Determine the (x, y) coordinate at the center of the cell enclosing the given text.  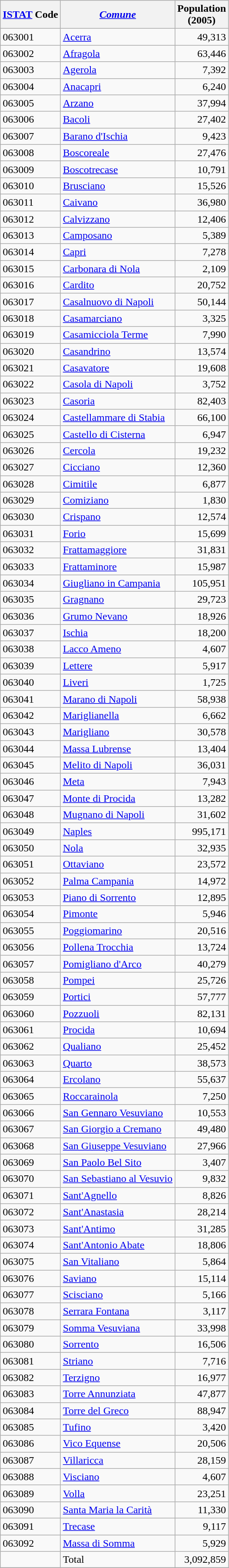
063073 (30, 1228)
063023 (30, 401)
063011 (30, 202)
Casoria (117, 401)
9,117 (202, 1526)
6,240 (202, 87)
Lettere (117, 666)
36,031 (202, 765)
Gragnano (117, 600)
063092 (30, 1543)
63,446 (202, 53)
Ercolano (117, 1080)
Quarto (117, 1063)
5,917 (202, 666)
47,877 (202, 1394)
3,752 (202, 384)
Somma Vesuviana (117, 1328)
Bacoli (117, 120)
Comiziano (117, 500)
063090 (30, 1510)
995,171 (202, 831)
063067 (30, 1129)
16,506 (202, 1344)
13,724 (202, 947)
3,407 (202, 1162)
Population (2005) (202, 15)
23,251 (202, 1493)
Palma Campania (117, 881)
San Vitaliano (117, 1261)
20,506 (202, 1444)
063001 (30, 37)
7,392 (202, 70)
063069 (30, 1162)
6,947 (202, 434)
10,694 (202, 1030)
063036 (30, 616)
063010 (30, 186)
063055 (30, 931)
063091 (30, 1526)
063082 (30, 1378)
063041 (30, 699)
15,699 (202, 534)
Total (117, 1560)
San Giuseppe Vesuviano (117, 1146)
23,572 (202, 864)
063088 (30, 1477)
063032 (30, 550)
063053 (30, 897)
38,573 (202, 1063)
San Paolo Bel Sito (117, 1162)
13,282 (202, 798)
82,131 (202, 1014)
063047 (30, 798)
063031 (30, 534)
063016 (30, 285)
13,404 (202, 748)
Ischia (117, 633)
12,360 (202, 467)
8,826 (202, 1195)
3,092,859 (202, 1560)
31,285 (202, 1228)
13,574 (202, 351)
063089 (30, 1493)
Liveri (117, 682)
Frattaminore (117, 567)
San Sebastiano al Vesuvio (117, 1179)
063087 (30, 1460)
063052 (30, 881)
7,250 (202, 1096)
063033 (30, 567)
063034 (30, 583)
Cardito (117, 285)
18,200 (202, 633)
Castello di Cisterna (117, 434)
66,100 (202, 417)
063050 (30, 848)
10,791 (202, 169)
Striano (117, 1361)
063018 (30, 318)
Anacapri (117, 87)
063008 (30, 153)
31,602 (202, 815)
Afragola (117, 53)
063039 (30, 666)
Castellammare di Stabia (117, 417)
Procida (117, 1030)
16,977 (202, 1378)
1,725 (202, 682)
Villaricca (117, 1460)
063013 (30, 236)
063015 (30, 269)
Melito di Napoli (117, 765)
063076 (30, 1278)
Visciano (117, 1477)
063004 (30, 87)
063072 (30, 1212)
Casalnuovo di Napoli (117, 302)
063057 (30, 964)
Carbonara di Nola (117, 269)
063059 (30, 997)
Pimonte (117, 914)
Saviano (117, 1278)
Marigliano (117, 732)
063066 (30, 1113)
063003 (30, 70)
Casamarciano (117, 318)
Comune (117, 15)
2,109 (202, 269)
063070 (30, 1179)
Terzigno (117, 1378)
063084 (30, 1411)
36,980 (202, 202)
Pollena Trocchia (117, 947)
Forio (117, 534)
Torre Annunziata (117, 1394)
1,830 (202, 500)
Tufino (117, 1427)
25,452 (202, 1047)
27,476 (202, 153)
063024 (30, 417)
Qualiano (117, 1047)
063019 (30, 335)
San Gennaro Vesuviano (117, 1113)
Capri (117, 252)
18,806 (202, 1245)
57,777 (202, 997)
063077 (30, 1295)
Ottaviano (117, 864)
105,951 (202, 583)
Barano d'Ischia (117, 136)
Camposano (117, 236)
Mariglianella (117, 715)
32,935 (202, 848)
063083 (30, 1394)
6,662 (202, 715)
30,578 (202, 732)
55,637 (202, 1080)
Monte di Procida (117, 798)
063086 (30, 1444)
11,330 (202, 1510)
063079 (30, 1328)
Massa di Somma (117, 1543)
6,877 (202, 484)
Brusciano (117, 186)
063065 (30, 1096)
28,214 (202, 1212)
50,144 (202, 302)
28,159 (202, 1460)
063075 (30, 1261)
7,716 (202, 1361)
063074 (30, 1245)
5,929 (202, 1543)
20,516 (202, 931)
Sant'Antonio Abate (117, 1245)
7,278 (202, 252)
19,608 (202, 368)
Sant'Agnello (117, 1195)
Giugliano in Campania (117, 583)
Nola (117, 848)
063078 (30, 1311)
063044 (30, 748)
San Giorgio a Cremano (117, 1129)
40,279 (202, 964)
063063 (30, 1063)
15,987 (202, 567)
063028 (30, 484)
58,938 (202, 699)
3,325 (202, 318)
3,420 (202, 1427)
063012 (30, 219)
Scisciano (117, 1295)
063020 (30, 351)
Sorrento (117, 1344)
Piano di Sorrento (117, 897)
Agerola (117, 70)
14,972 (202, 881)
Sant'Anastasia (117, 1212)
5,166 (202, 1295)
Massa Lubrense (117, 748)
ISTAT Code (30, 15)
12,574 (202, 517)
063025 (30, 434)
5,946 (202, 914)
063027 (30, 467)
Marano di Napoli (117, 699)
19,232 (202, 450)
27,966 (202, 1146)
063080 (30, 1344)
Boscotrecase (117, 169)
063061 (30, 1030)
9,423 (202, 136)
12,895 (202, 897)
Pompei (117, 980)
063042 (30, 715)
063006 (30, 120)
063043 (30, 732)
Trecase (117, 1526)
063038 (30, 649)
063030 (30, 517)
20,752 (202, 285)
15,114 (202, 1278)
Cicciano (117, 467)
Boscoreale (117, 153)
Meta (117, 782)
Casandrino (117, 351)
063048 (30, 815)
10,553 (202, 1113)
Santa Maria la Carità (117, 1510)
49,313 (202, 37)
063029 (30, 500)
063021 (30, 368)
Calvizzano (117, 219)
12,406 (202, 219)
063014 (30, 252)
82,403 (202, 401)
Cimitile (117, 484)
15,526 (202, 186)
063005 (30, 103)
Cercola (117, 450)
25,726 (202, 980)
063037 (30, 633)
063068 (30, 1146)
7,990 (202, 335)
7,943 (202, 782)
063081 (30, 1361)
063054 (30, 914)
063062 (30, 1047)
063009 (30, 169)
Sant'Antimo (117, 1228)
063022 (30, 384)
Roccarainola (117, 1096)
5,864 (202, 1261)
33,998 (202, 1328)
063051 (30, 864)
18,926 (202, 616)
063045 (30, 765)
063060 (30, 1014)
063049 (30, 831)
88,947 (202, 1411)
31,831 (202, 550)
5,389 (202, 236)
37,994 (202, 103)
Poggiomarino (117, 931)
063017 (30, 302)
063058 (30, 980)
063064 (30, 1080)
27,402 (202, 120)
Grumo Nevano (117, 616)
063040 (30, 682)
063085 (30, 1427)
3,117 (202, 1311)
Arzano (117, 103)
063002 (30, 53)
Casavatore (117, 368)
063007 (30, 136)
9,832 (202, 1179)
29,723 (202, 600)
Pomigliano d'Arco (117, 964)
Caivano (117, 202)
063026 (30, 450)
49,480 (202, 1129)
Frattamaggiore (117, 550)
Lacco Ameno (117, 649)
Vico Equense (117, 1444)
063056 (30, 947)
Pozzuoli (117, 1014)
Naples (117, 831)
Crispano (117, 517)
Volla (117, 1493)
Torre del Greco (117, 1411)
Casamicciola Terme (117, 335)
Acerra (117, 37)
Casola di Napoli (117, 384)
Mugnano di Napoli (117, 815)
063046 (30, 782)
Serrara Fontana (117, 1311)
063035 (30, 600)
Portici (117, 997)
063071 (30, 1195)
